From the cell containing the given text, extract its center point as (x, y) coordinate. 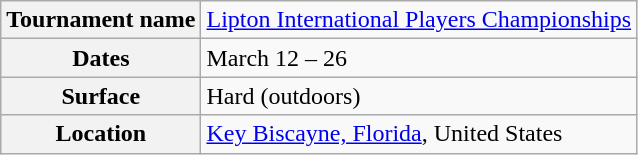
Lipton International Players Championships (419, 20)
Hard (outdoors) (419, 96)
Dates (101, 58)
Tournament name (101, 20)
Surface (101, 96)
March 12 – 26 (419, 58)
Location (101, 134)
Key Biscayne, Florida, United States (419, 134)
